Pinpoint the cell where the given text exists, returning its (X, Y) midpoint coordinate. 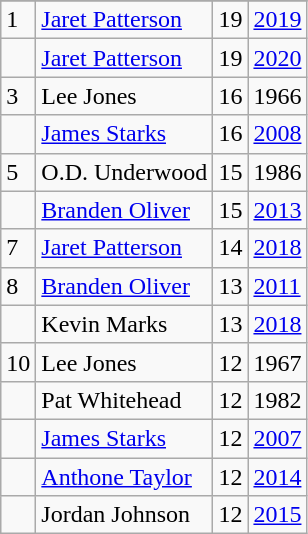
Kevin Marks (124, 324)
2013 (278, 210)
1 (18, 20)
2008 (278, 134)
1966 (278, 96)
2014 (278, 477)
3 (18, 96)
1967 (278, 362)
Anthone Taylor (124, 477)
2007 (278, 438)
7 (18, 248)
2011 (278, 286)
5 (18, 172)
1982 (278, 400)
O.D. Underwood (124, 172)
14 (230, 248)
Pat Whitehead (124, 400)
2019 (278, 20)
2015 (278, 515)
2020 (278, 58)
8 (18, 286)
Jordan Johnson (124, 515)
1986 (278, 172)
10 (18, 362)
